For the text-containing cell, return its midpoint in [x, y] coordinate format. 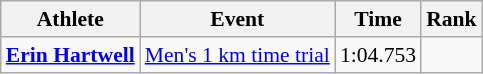
1:04.753 [378, 55]
Men's 1 km time trial [238, 55]
Athlete [70, 19]
Rank [452, 19]
Erin Hartwell [70, 55]
Event [238, 19]
Time [378, 19]
